Search for the cell housing the specified text and yield its [x, y] center coordinate. 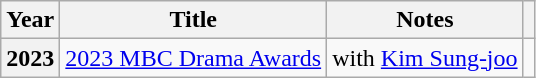
Year [30, 20]
2023 [30, 58]
with Kim Sung-joo [425, 58]
Title [194, 20]
Notes [425, 20]
2023 MBC Drama Awards [194, 58]
